Return [x, y] of the center of cell containing provided text 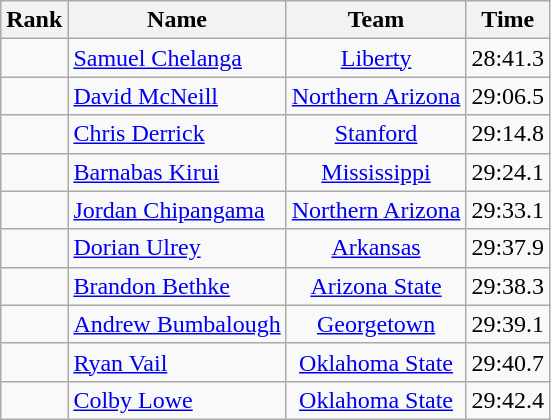
Jordan Chipangama [177, 210]
Stanford [376, 134]
Arizona State [376, 286]
Georgetown [376, 324]
Dorian Ulrey [177, 248]
Mississippi [376, 172]
28:41.3 [508, 58]
Arkansas [376, 248]
29:14.8 [508, 134]
29:39.1 [508, 324]
Andrew Bumbalough [177, 324]
29:42.4 [508, 400]
29:33.1 [508, 210]
Colby Lowe [177, 400]
Rank [34, 20]
Team [376, 20]
29:24.1 [508, 172]
Samuel Chelanga [177, 58]
Time [508, 20]
29:06.5 [508, 96]
Brandon Bethke [177, 286]
Liberty [376, 58]
29:38.3 [508, 286]
29:40.7 [508, 362]
Name [177, 20]
Chris Derrick [177, 134]
David McNeill [177, 96]
29:37.9 [508, 248]
Barnabas Kirui [177, 172]
Ryan Vail [177, 362]
